Provide the (x, y) coordinate of the cell's center where the given text is located.  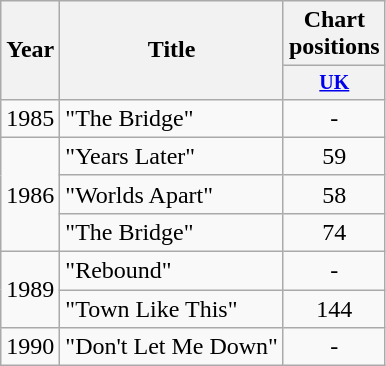
Title (172, 50)
1985 (30, 118)
144 (334, 309)
"Don't Let Me Down" (172, 347)
1990 (30, 347)
1986 (30, 194)
"Rebound" (172, 271)
UK (334, 82)
59 (334, 156)
Chart positions (334, 34)
1989 (30, 290)
"Years Later" (172, 156)
Year (30, 50)
74 (334, 232)
58 (334, 194)
"Worlds Apart" (172, 194)
"Town Like This" (172, 309)
